Pinpoint the cell where the given text exists, returning its [X, Y] midpoint coordinate. 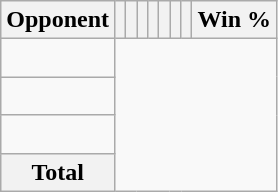
Win % [234, 20]
Opponent [58, 20]
Total [58, 172]
